Pinpoint the cell where the given text exists, returning its [x, y] midpoint coordinate. 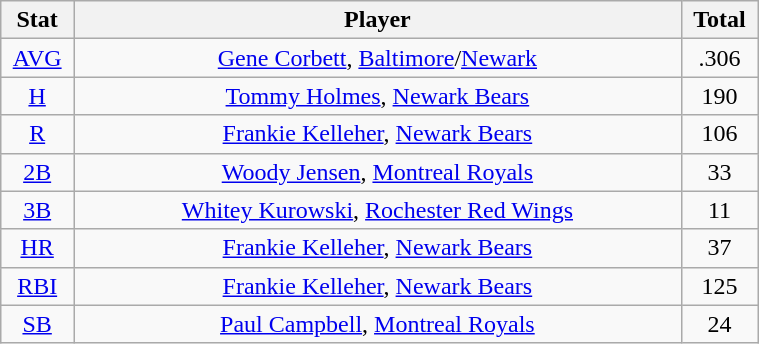
Paul Campbell, Montreal Royals [378, 324]
Player [378, 20]
Total [719, 20]
3B [38, 210]
Tommy Holmes, Newark Bears [378, 96]
2B [38, 172]
Gene Corbett, Baltimore/Newark [378, 58]
AVG [38, 58]
106 [719, 134]
SB [38, 324]
24 [719, 324]
.306 [719, 58]
11 [719, 210]
33 [719, 172]
RBI [38, 286]
R [38, 134]
125 [719, 286]
190 [719, 96]
H [38, 96]
37 [719, 248]
Stat [38, 20]
Woody Jensen, Montreal Royals [378, 172]
HR [38, 248]
Whitey Kurowski, Rochester Red Wings [378, 210]
